Output the [X, Y] coordinate of the center of the cell containing the given text.  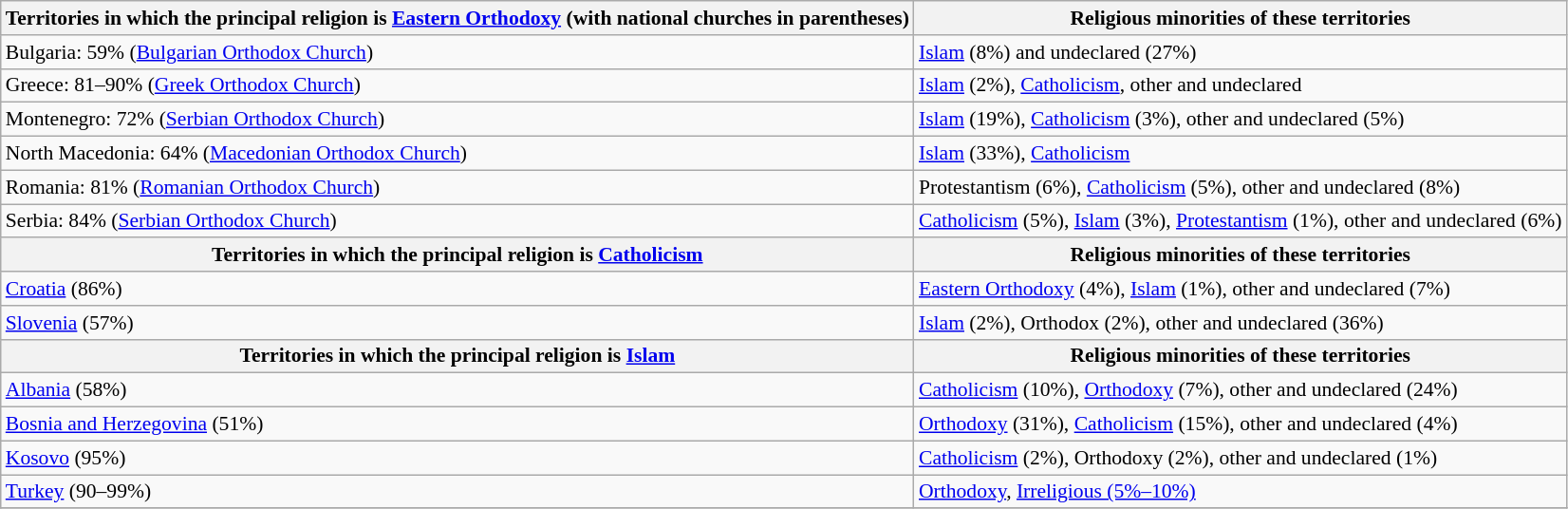
Islam (19%), Catholicism (3%), other and undeclared (5%) [1241, 120]
Kosovo (95%) [457, 458]
Islam (8%) and undeclared (27%) [1241, 52]
Slovenia (57%) [457, 323]
Turkey (90–99%) [457, 492]
Territories in which the principal religion is Eastern Orthodoxy (with national churches in parentheses) [457, 18]
Orthodoxy (31%), Catholicism (15%), other and undeclared (4%) [1241, 424]
Bosnia and Herzegovina (51%) [457, 424]
Islam (33%), Catholicism [1241, 154]
North Macedonia: 64% (Macedonian Orthodox Church) [457, 154]
Serbia: 84% (Serbian Orthodox Church) [457, 221]
Catholicism (5%), Islam (3%), Protestantism (1%), other and undeclared (6%) [1241, 221]
Territories in which the principal religion is Catholicism [457, 255]
Catholicism (10%), Orthodoxy (7%), other and undeclared (24%) [1241, 390]
Eastern Orthodoxy (4%), Islam (1%), other and undeclared (7%) [1241, 289]
Catholicism (2%), Orthodoxy (2%), other and undeclared (1%) [1241, 458]
Romania: 81% (Romanian Orthodox Church) [457, 187]
Croatia (86%) [457, 289]
Islam (2%), Catholicism, other and undeclared [1241, 85]
Greece: 81–90% (Greek Orthodox Church) [457, 85]
Islam (2%), Orthodox (2%), other and undeclared (36%) [1241, 323]
Bulgaria: 59% (Bulgarian Orthodox Church) [457, 52]
Protestantism (6%), Catholicism (5%), other and undeclared (8%) [1241, 187]
Montenegro: 72% (Serbian Orthodox Church) [457, 120]
Albania (58%) [457, 390]
Orthodoxy, Irreligious (5%–10%) [1241, 492]
Territories in which the principal religion is Islam [457, 356]
